Determine the [x, y] coordinate at the center of the cell enclosing the given text.  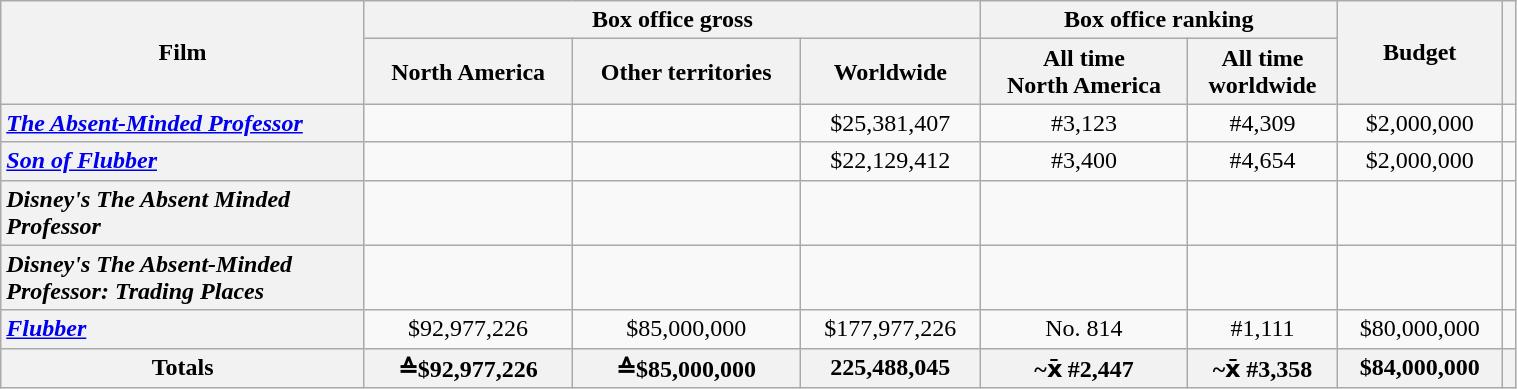
Worldwide [890, 72]
Film [183, 52]
Disney's The Absent Minded Professor [183, 212]
225,488,045 [890, 368]
#4,309 [1263, 123]
Disney's The Absent-Minded Professor: Trading Places [183, 278]
$25,381,407 [890, 123]
#3,400 [1084, 161]
#4,654 [1263, 161]
~x̄ #2,447 [1084, 368]
Son of Flubber [183, 161]
The Absent-Minded Professor [183, 123]
#3,123 [1084, 123]
$84,000,000 [1420, 368]
$80,000,000 [1420, 329]
$22,129,412 [890, 161]
Budget [1420, 52]
#1,111 [1263, 329]
All time North America [1084, 72]
Other territories [686, 72]
≙$92,977,226 [468, 368]
$85,000,000 [686, 329]
$177,977,226 [890, 329]
Box office ranking [1158, 20]
North America [468, 72]
≙$85,000,000 [686, 368]
Totals [183, 368]
Box office gross [672, 20]
Flubber [183, 329]
$92,977,226 [468, 329]
All time worldwide [1263, 72]
No. 814 [1084, 329]
~x̄ #3,358 [1263, 368]
